For the text-containing cell, return its midpoint in [X, Y] coordinate format. 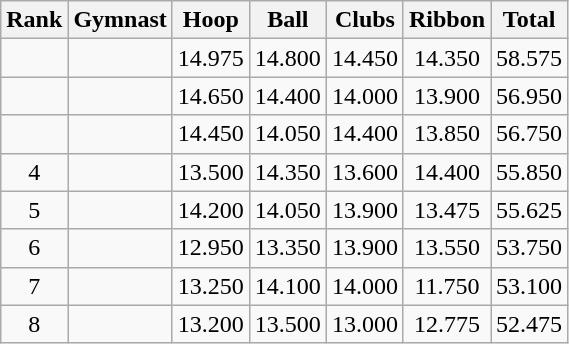
5 [34, 210]
Ribbon [446, 20]
8 [34, 324]
53.100 [530, 286]
12.950 [210, 248]
55.625 [530, 210]
52.475 [530, 324]
Rank [34, 20]
14.975 [210, 58]
58.575 [530, 58]
14.200 [210, 210]
13.600 [364, 172]
53.750 [530, 248]
14.100 [288, 286]
Total [530, 20]
Gymnast [120, 20]
Ball [288, 20]
55.850 [530, 172]
13.200 [210, 324]
14.650 [210, 96]
11.750 [446, 286]
13.550 [446, 248]
56.950 [530, 96]
13.250 [210, 286]
13.475 [446, 210]
56.750 [530, 134]
7 [34, 286]
4 [34, 172]
Clubs [364, 20]
14.800 [288, 58]
12.775 [446, 324]
6 [34, 248]
13.350 [288, 248]
Hoop [210, 20]
13.850 [446, 134]
13.000 [364, 324]
